Return [x, y] of the center of cell containing provided text 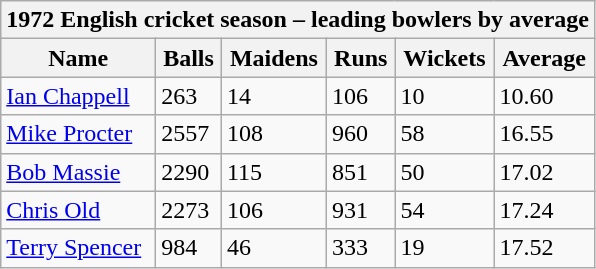
46 [274, 248]
14 [274, 96]
Bob Massie [78, 172]
16.55 [544, 134]
333 [361, 248]
10 [444, 96]
960 [361, 134]
Balls [189, 58]
115 [274, 172]
851 [361, 172]
54 [444, 210]
17.24 [544, 210]
Wickets [444, 58]
50 [444, 172]
Chris Old [78, 210]
17.02 [544, 172]
931 [361, 210]
263 [189, 96]
Average [544, 58]
58 [444, 134]
984 [189, 248]
Ian Chappell [78, 96]
Runs [361, 58]
108 [274, 134]
2557 [189, 134]
10.60 [544, 96]
2273 [189, 210]
Terry Spencer [78, 248]
19 [444, 248]
17.52 [544, 248]
Maidens [274, 58]
Name [78, 58]
1972 English cricket season – leading bowlers by average [298, 20]
2290 [189, 172]
Mike Procter [78, 134]
